Pinpoint the cell where the given text exists, returning its [X, Y] midpoint coordinate. 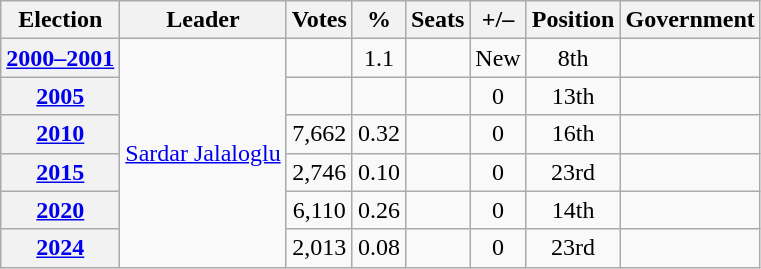
Votes [319, 20]
2010 [60, 134]
0.10 [378, 172]
0.26 [378, 210]
8th [573, 58]
New [498, 58]
Seats [437, 20]
Position [573, 20]
% [378, 20]
0.32 [378, 134]
2020 [60, 210]
1.1 [378, 58]
2,013 [319, 248]
6,110 [319, 210]
16th [573, 134]
+/– [498, 20]
2,746 [319, 172]
Sardar Jalaloglu [203, 153]
14th [573, 210]
Election [60, 20]
Leader [203, 20]
2000–2001 [60, 58]
2005 [60, 96]
Government [690, 20]
13th [573, 96]
0.08 [378, 248]
2024 [60, 248]
7,662 [319, 134]
2015 [60, 172]
